Locate the cell with the specified text and output its [x, y] center coordinate. 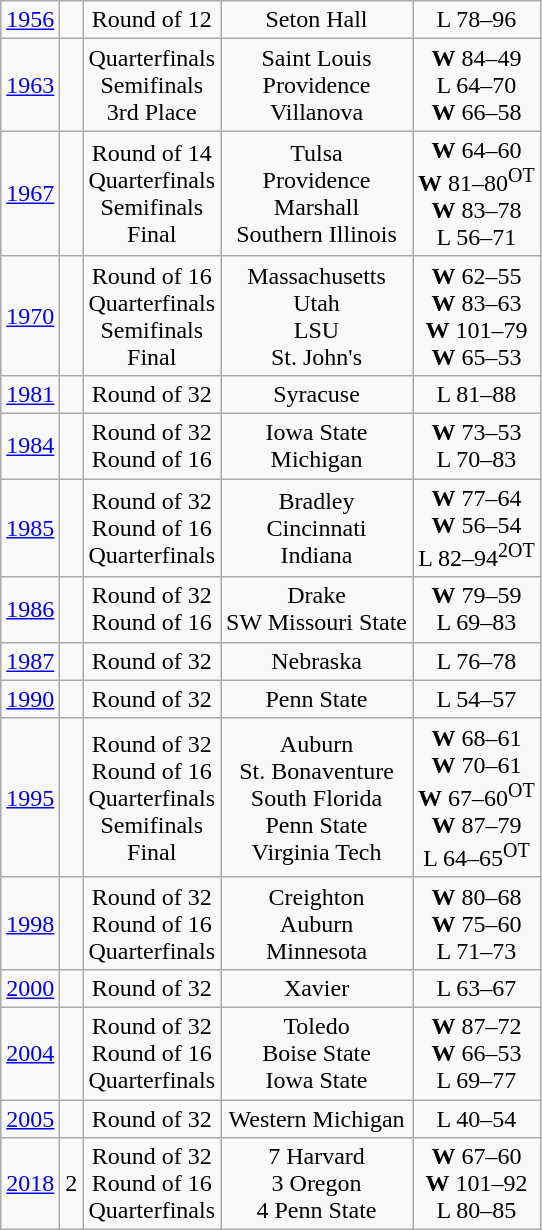
2018 [30, 1184]
L 54–57 [477, 699]
L 40–54 [477, 1119]
2000 [30, 988]
W 67–60W 101–92 L 80–85 [477, 1184]
1987 [30, 661]
W 79–59L 69–83 [477, 610]
Seton Hall [317, 20]
DrakeSW Missouri State [317, 610]
Round of 16QuarterfinalsSemifinalsFinal [152, 316]
2005 [30, 1119]
W 73–53L 70–83 [477, 446]
CreightonAuburnMinnesota [317, 923]
Iowa StateMichigan [317, 446]
1967 [30, 194]
Round of 32Round of 16QuarterfinalsSemifinalsFinal [152, 798]
L 81–88 [477, 394]
L 63–67 [477, 988]
L 78–96 [477, 20]
Nebraska [317, 661]
W 80–68W 75–60L 71–73 [477, 923]
1985 [30, 528]
ToledoBoise StateIowa State [317, 1054]
1998 [30, 923]
Xavier [317, 988]
Penn State [317, 699]
1984 [30, 446]
W 68–61W 70–61W 67–60OTW 87–79L 64–65OT [477, 798]
1963 [30, 85]
W 87–72W 66–53L 69–77 [477, 1054]
TulsaProvidenceMarshallSouthern Illinois [317, 194]
Syracuse [317, 394]
W 62–55W 83–63W 101–79W 65–53 [477, 316]
L 76–78 [477, 661]
W 77–64W 56–54L 82–942OT [477, 528]
Western Michigan [317, 1119]
1970 [30, 316]
Saint LouisProvidenceVillanova [317, 85]
1956 [30, 20]
1981 [30, 394]
2 [72, 1184]
1990 [30, 699]
W 84–49L 64–70W 66–58 [477, 85]
AuburnSt. BonaventureSouth FloridaPenn StateVirginia Tech [317, 798]
7 Harvard3 Oregon4 Penn State [317, 1184]
MassachusettsUtahLSUSt. John's [317, 316]
Round of 14QuarterfinalsSemifinalsFinal [152, 194]
2004 [30, 1054]
W 64–60W 81–80OTW 83–78L 56–71 [477, 194]
BradleyCincinnatiIndiana [317, 528]
Round of 12 [152, 20]
QuarterfinalsSemifinals3rd Place [152, 85]
1986 [30, 610]
1995 [30, 798]
